Search for the cell housing the specified text and yield its [X, Y] center coordinate. 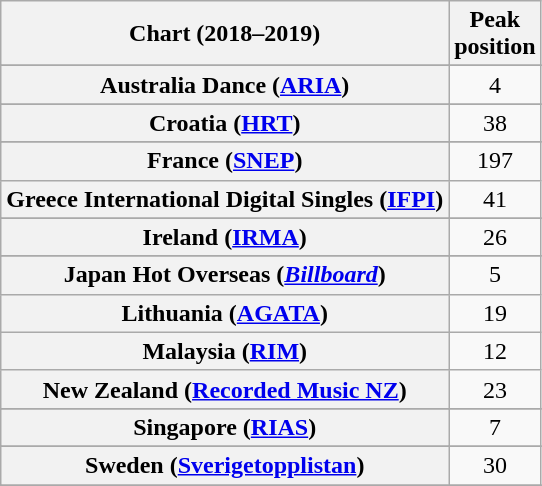
Lithuania (AGATA) [225, 313]
Ireland (IRMA) [225, 237]
France (SNEP) [225, 161]
12 [495, 351]
Chart (2018–2019) [225, 34]
Croatia (HRT) [225, 123]
Malaysia (RIM) [225, 351]
26 [495, 237]
23 [495, 389]
30 [495, 465]
Greece International Digital Singles (IFPI) [225, 199]
38 [495, 123]
Japan Hot Overseas (Billboard) [225, 275]
Sweden (Sverigetopplistan) [225, 465]
41 [495, 199]
197 [495, 161]
New Zealand (Recorded Music NZ) [225, 389]
7 [495, 427]
19 [495, 313]
5 [495, 275]
4 [495, 85]
Australia Dance (ARIA) [225, 85]
Peak position [495, 34]
Singapore (RIAS) [225, 427]
